Provide the [x, y] coordinate of the cell's center where the given text is located.  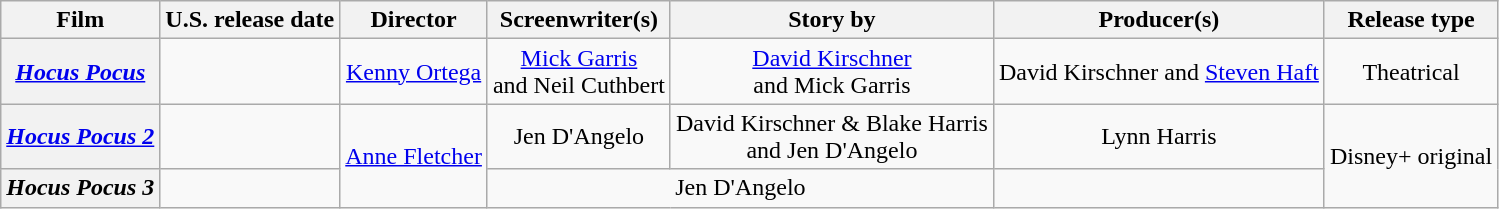
Anne Fletcher [414, 156]
David Kirschner and Steven Haft [1158, 72]
Lynn Harris [1158, 136]
Hocus Pocus 3 [80, 188]
Kenny Ortega [414, 72]
Theatrical [1410, 72]
U.S. release date [250, 20]
David Kirschner & Blake Harris and Jen D'Angelo [832, 136]
Hocus Pocus [80, 72]
Film [80, 20]
Producer(s) [1158, 20]
Release type [1410, 20]
Hocus Pocus 2 [80, 136]
Screenwriter(s) [578, 20]
Director [414, 20]
Mick Garris and Neil Cuthbert [578, 72]
David Kirschner and Mick Garris [832, 72]
Disney+ original [1410, 156]
Story by [832, 20]
